Detect which cell encompasses the target text, then output its (X, Y) center coordinate. 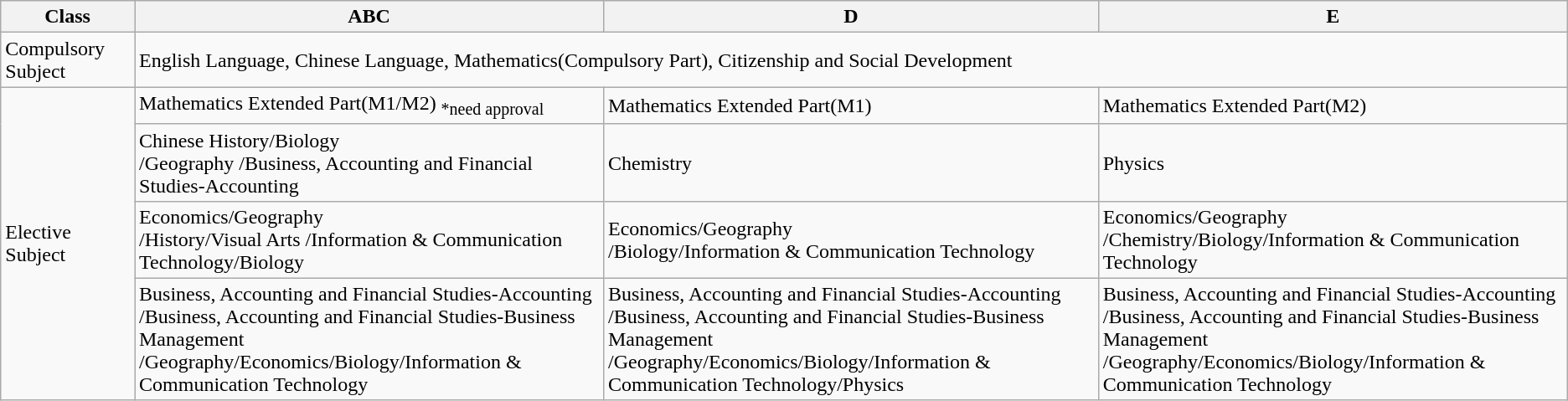
D (851, 17)
Class (68, 17)
E (1333, 17)
English Language, Chinese Language, Mathematics(Compulsory Part), Citizenship and Social Development (851, 60)
Compulsory Subject (68, 60)
Chemistry (851, 162)
Mathematics Extended Part(M1/M2) *need approval (369, 105)
Economics/Geography/Biology/Information & Communication Technology (851, 239)
Mathematics Extended Part(M2) (1333, 105)
Mathematics Extended Part(M1) (851, 105)
Chinese History/Biology/Geography /Business, Accounting and Financial Studies-Accounting (369, 162)
Elective Subject (68, 244)
Physics (1333, 162)
ABC (369, 17)
Economics/Geography/History/Visual Arts /Information & Communication Technology/Biology (369, 239)
Economics/Geography/Chemistry/Biology/Information & Communication Technology (1333, 239)
